Extract the [x, y] coordinate from the center of the cell holding the provided text.  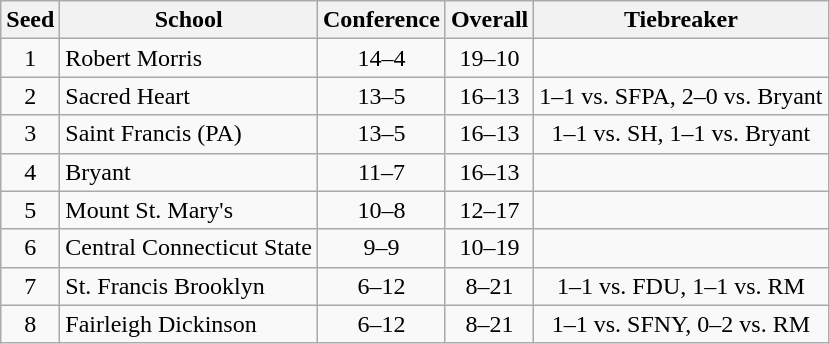
Central Connecticut State [189, 248]
St. Francis Brooklyn [189, 286]
19–10 [489, 58]
1–1 vs. SFNY, 0–2 vs. RM [681, 324]
Fairleigh Dickinson [189, 324]
Seed [30, 20]
5 [30, 210]
1–1 vs. SFPA, 2–0 vs. Bryant [681, 96]
14–4 [381, 58]
Saint Francis (PA) [189, 134]
Mount St. Mary's [189, 210]
11–7 [381, 172]
7 [30, 286]
Overall [489, 20]
Sacred Heart [189, 96]
3 [30, 134]
School [189, 20]
10–8 [381, 210]
9–9 [381, 248]
1–1 vs. FDU, 1–1 vs. RM [681, 286]
Bryant [189, 172]
12–17 [489, 210]
Robert Morris [189, 58]
Tiebreaker [681, 20]
4 [30, 172]
6 [30, 248]
2 [30, 96]
Conference [381, 20]
1–1 vs. SH, 1–1 vs. Bryant [681, 134]
10–19 [489, 248]
8 [30, 324]
1 [30, 58]
